Identify which cell holds the provided text, then report its (X, Y) central coordinate. 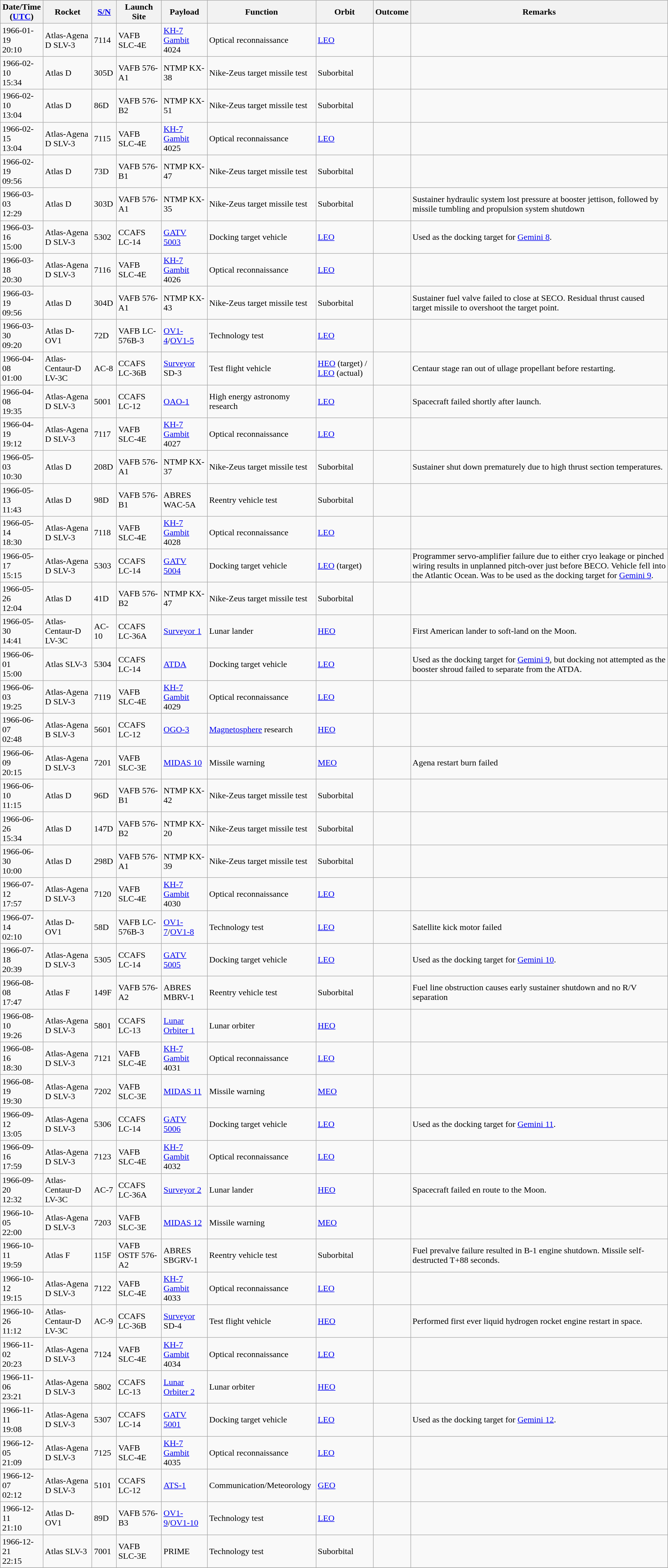
Lunar Orbiter 2 (184, 1387)
1966-09-1213:05 (22, 1124)
OV1-7/OV1-8 (184, 927)
KH-7 Gambit 4030 (184, 894)
298D (104, 861)
NTMP KX-20 (184, 828)
58D (104, 927)
5802 (104, 1387)
KH-7 Gambit 4035 (184, 1452)
208D (104, 467)
KH-7 Gambit 4028 (184, 533)
Sustainer hydraulic system lost pressure at booster jettison, followed by missile tumbling and propulsion system shutdown (540, 204)
7201 (104, 763)
1966-09-2012:32 (22, 1190)
1966-04-1919:12 (22, 434)
7125 (104, 1452)
Date/Time(UTC) (22, 12)
Used as the docking target for Gemini 12. (540, 1420)
VAFB 576-A2 (139, 993)
5304 (104, 664)
1966-07-1820:39 (22, 960)
1966-06-0702:48 (22, 730)
1966-05-3014:41 (22, 631)
Magnetosphere research (262, 730)
7001 (104, 1551)
NTMP KX-39 (184, 861)
1966-03-1909:56 (22, 303)
KH-7 Gambit 4024 (184, 40)
MIDAS 12 (184, 1223)
1966-06-3010:00 (22, 861)
5801 (104, 1026)
304D (104, 303)
Spacecraft failed en route to the Moon. (540, 1190)
KH-7 Gambit 4029 (184, 697)
PRIME (184, 1551)
1966-04-0801:00 (22, 368)
5305 (104, 960)
1966-08-1019:26 (22, 1026)
1966-04-0819:35 (22, 401)
Sustainer fuel valve failed to close at SECO. Residual thrust caused target missile to overshoot the target point. (540, 303)
7124 (104, 1354)
1966-05-1311:43 (22, 500)
MIDAS 11 (184, 1091)
OAO-1 (184, 401)
Used as the docking target for Gemini 10. (540, 960)
7116 (104, 270)
1966-02-1015:34 (22, 73)
7122 (104, 1288)
7117 (104, 434)
Surveyor SD-4 (184, 1321)
KH-7 Gambit 4026 (184, 270)
Used as the docking target for Gemini 11. (540, 1124)
149F (104, 993)
1966-05-1715:15 (22, 566)
1966-11-1119:08 (22, 1420)
5303 (104, 566)
OV1-4/OV1-5 (184, 335)
7123 (104, 1157)
MIDAS 10 (184, 763)
1966-07-1217:57 (22, 894)
1966-02-1909:56 (22, 171)
147D (104, 828)
Communication/Meteorology (262, 1486)
HEO (target) / LEO (actual) (345, 368)
Used as the docking target for Gemini 9, but docking not attempted as the booster shroud failed to separate from the ATDA. (540, 664)
Fuel prevalve failure resulted in B-1 engine shutdown. Missile self-destructed T+88 seconds. (540, 1255)
OGO-3 (184, 730)
7202 (104, 1091)
1966-05-1418:30 (22, 533)
KH-7 Gambit 4034 (184, 1354)
41D (104, 598)
72D (104, 335)
1966-06-2615:34 (22, 828)
NTMP KX-38 (184, 73)
ATDA (184, 664)
89D (104, 1518)
1966-12-0521:09 (22, 1452)
OV1-9/OV1-10 (184, 1518)
96D (104, 795)
305D (104, 73)
GEO (345, 1486)
Surveyor SD-3 (184, 368)
NTMP KX-42 (184, 795)
1966-09-1617:59 (22, 1157)
7115 (104, 138)
S/N (104, 12)
7114 (104, 40)
KH-7 Gambit 4032 (184, 1157)
1966-08-1919:30 (22, 1091)
86D (104, 106)
1966-02-1013:04 (22, 106)
1966-03-3009:20 (22, 335)
Sustainer shut down prematurely due to high thrust section temperatures. (540, 467)
1966-10-0522:00 (22, 1223)
Payload (184, 12)
1966-10-1119:59 (22, 1255)
LEO (target) (345, 566)
7203 (104, 1223)
NTMP KX-43 (184, 303)
5601 (104, 730)
5101 (104, 1486)
GATV 5003 (184, 237)
GATV 5001 (184, 1420)
7120 (104, 894)
NTMP KX-37 (184, 467)
Surveyor 2 (184, 1190)
GATV 5006 (184, 1124)
7118 (104, 533)
ABRES SBGRV-1 (184, 1255)
1966-08-0817:47 (22, 993)
Remarks (540, 12)
1966-06-0920:15 (22, 763)
KH-7 Gambit 4027 (184, 434)
NTMP KX-51 (184, 106)
KH-7 Gambit 4033 (184, 1288)
1966-01-1920:10 (22, 40)
NTMP KX-35 (184, 204)
KH-7 Gambit 4031 (184, 1058)
Function (262, 12)
1966-06-0115:00 (22, 664)
VAFB 576-B3 (139, 1518)
5307 (104, 1420)
High energy astronomy research (262, 401)
AC-7 (104, 1190)
1966-10-2611:12 (22, 1321)
1966-11-0220:23 (22, 1354)
5001 (104, 401)
1966-11-0623:21 (22, 1387)
5302 (104, 237)
Rocket (68, 12)
First American lander to soft-land on the Moon. (540, 631)
1966-06-0319:25 (22, 697)
1966-03-1820:30 (22, 270)
1966-10-1219:15 (22, 1288)
1966-02-1513:04 (22, 138)
1966-06-1011:15 (22, 795)
303D (104, 204)
1966-07-1402:10 (22, 927)
1966-12-0702:12 (22, 1486)
KH-7 Gambit 4025 (184, 138)
73D (104, 171)
Outcome (392, 12)
1966-12-2122:15 (22, 1551)
7121 (104, 1058)
Performed first ever liquid hydrogen rocket engine restart in space. (540, 1321)
1966-03-0312:29 (22, 204)
Surveyor 1 (184, 631)
VAFB OSTF 576-A2 (139, 1255)
Satellite kick motor failed (540, 927)
Centaur stage ran out of ullage propellant before restarting. (540, 368)
AC-10 (104, 631)
Spacecraft failed shortly after launch. (540, 401)
Launch Site (139, 12)
Used as the docking target for Gemini 8. (540, 237)
98D (104, 500)
Orbit (345, 12)
ABRES WAC-5A (184, 500)
1966-12-1121:10 (22, 1518)
1966-05-2612:04 (22, 598)
Atlas-Agena B SLV-3 (68, 730)
Fuel line obstruction causes early sustainer shutdown and no R/V separation (540, 993)
Agena restart burn failed (540, 763)
1966-08-1618:30 (22, 1058)
ABRES MBRV-1 (184, 993)
7119 (104, 697)
Lunar Orbiter 1 (184, 1026)
AC-8 (104, 368)
GATV 5004 (184, 566)
ATS-1 (184, 1486)
5306 (104, 1124)
115F (104, 1255)
1966-03-1615:00 (22, 237)
AC-9 (104, 1321)
1966-05-0310:30 (22, 467)
GATV 5005 (184, 960)
